Capture the cell that displays the provided text and extract its (x, y) central coordinate. 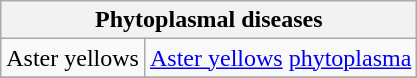
Phytoplasmal diseases (209, 20)
Aster yellows phytoplasma (280, 58)
Aster yellows (73, 58)
